Provide the [x, y] coordinate of the cell's center where the given text is located.  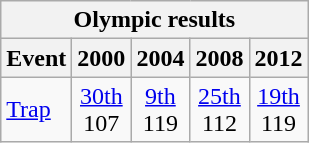
9th119 [160, 110]
25th112 [220, 110]
19th119 [278, 110]
Event [36, 58]
30th107 [102, 110]
Trap [36, 110]
2012 [278, 58]
2000 [102, 58]
Olympic results [154, 20]
2008 [220, 58]
2004 [160, 58]
